For the text-containing cell, return its midpoint in (X, Y) coordinate format. 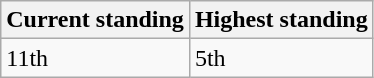
Highest standing (281, 20)
11th (96, 58)
5th (281, 58)
Current standing (96, 20)
